Locate the cell with the specified text and output its [X, Y] center coordinate. 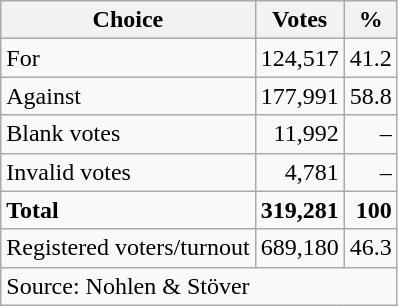
Against [128, 96]
124,517 [300, 58]
4,781 [300, 172]
Votes [300, 20]
100 [370, 210]
Registered voters/turnout [128, 248]
For [128, 58]
689,180 [300, 248]
Choice [128, 20]
Total [128, 210]
58.8 [370, 96]
Source: Nohlen & Stöver [199, 286]
177,991 [300, 96]
11,992 [300, 134]
46.3 [370, 248]
319,281 [300, 210]
Invalid votes [128, 172]
% [370, 20]
41.2 [370, 58]
Blank votes [128, 134]
